Determine the [X, Y] coordinate at the center of the cell enclosing the given text.  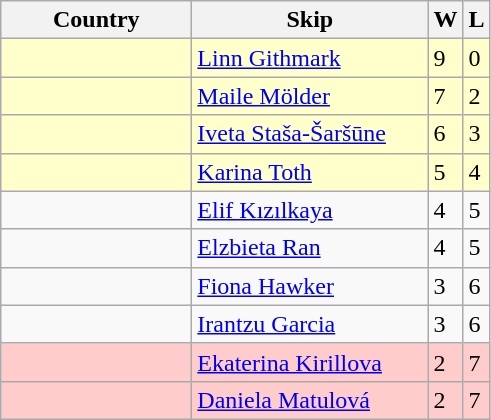
Maile Mölder [310, 96]
Ekaterina Kirillova [310, 362]
L [476, 20]
9 [446, 58]
Karina Toth [310, 172]
Daniela Matulová [310, 400]
Linn Githmark [310, 58]
Elzbieta Ran [310, 248]
Fiona Hawker [310, 286]
Elif Kızılkaya [310, 210]
0 [476, 58]
Country [96, 20]
Skip [310, 20]
W [446, 20]
Iveta Staša-Šaršūne [310, 134]
Irantzu Garcia [310, 324]
